Search for the cell housing the specified text and yield its (X, Y) center coordinate. 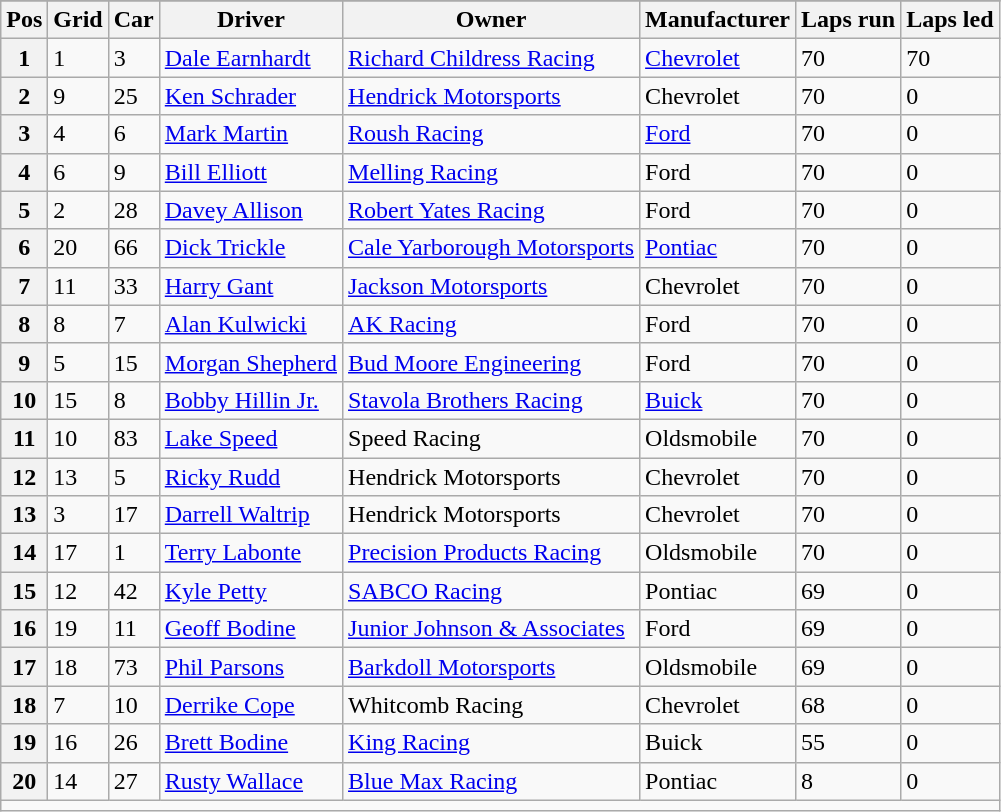
Ricky Rudd (250, 477)
Cale Yarborough Motorsports (492, 248)
26 (134, 743)
Brett Bodine (250, 743)
Whitcomb Racing (492, 705)
SABCO Racing (492, 591)
28 (134, 210)
Morgan Shepherd (250, 362)
Manufacturer (718, 20)
Blue Max Racing (492, 781)
33 (134, 286)
Derrike Cope (250, 705)
83 (134, 438)
Alan Kulwicki (250, 324)
Grid (78, 20)
Terry Labonte (250, 553)
Owner (492, 20)
55 (848, 743)
Geoff Bodine (250, 629)
73 (134, 667)
Driver (250, 20)
Phil Parsons (250, 667)
Laps run (848, 20)
Barkdoll Motorsports (492, 667)
Bobby Hillin Jr. (250, 400)
Stavola Brothers Racing (492, 400)
Harry Gant (250, 286)
Bud Moore Engineering (492, 362)
Pos (24, 20)
66 (134, 248)
Richard Childress Racing (492, 58)
Junior Johnson & Associates (492, 629)
Roush Racing (492, 134)
25 (134, 96)
Robert Yates Racing (492, 210)
Kyle Petty (250, 591)
42 (134, 591)
Darrell Waltrip (250, 515)
Laps led (950, 20)
King Racing (492, 743)
Precision Products Racing (492, 553)
27 (134, 781)
Bill Elliott (250, 172)
Rusty Wallace (250, 781)
Mark Martin (250, 134)
AK Racing (492, 324)
68 (848, 705)
Lake Speed (250, 438)
Car (134, 20)
Speed Racing (492, 438)
Jackson Motorsports (492, 286)
Ken Schrader (250, 96)
Dale Earnhardt (250, 58)
Davey Allison (250, 210)
Melling Racing (492, 172)
Dick Trickle (250, 248)
